Detect which cell encompasses the target text, then output its (X, Y) center coordinate. 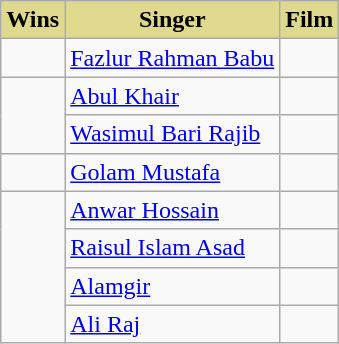
Golam Mustafa (172, 172)
Film (310, 20)
Raisul Islam Asad (172, 248)
Anwar Hossain (172, 210)
Wins (33, 20)
Wasimul Bari Rajib (172, 134)
Alamgir (172, 286)
Fazlur Rahman Babu (172, 58)
Ali Raj (172, 324)
Abul Khair (172, 96)
Singer (172, 20)
